Extract the (X, Y) coordinate from the center of the cell holding the provided text.  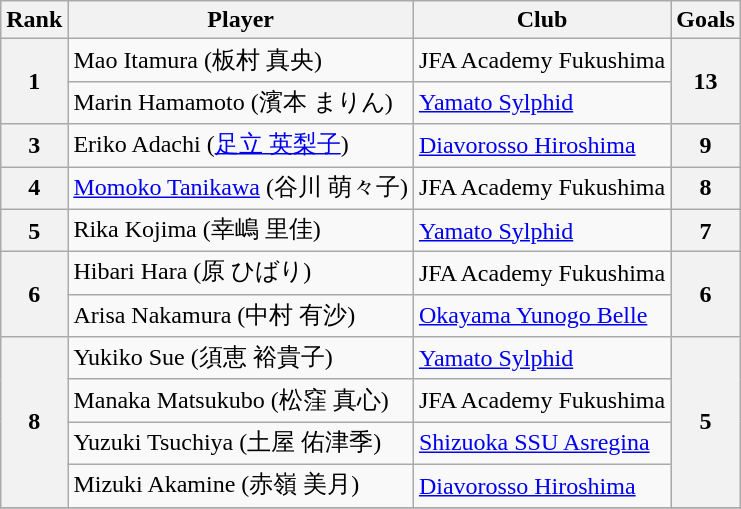
Rank (34, 20)
Eriko Adachi (足立 英梨子) (241, 146)
Yukiko Sue (須恵 裕貴子) (241, 358)
Hibari Hara (原 ひばり) (241, 274)
Arisa Nakamura (中村 有沙) (241, 316)
Marin Hamamoto (濱本 まりん) (241, 102)
9 (706, 146)
4 (34, 188)
Club (542, 20)
13 (706, 82)
Goals (706, 20)
7 (706, 230)
1 (34, 82)
Yuzuki Tsuchiya (土屋 佑津季) (241, 444)
Rika Kojima (幸嶋 里佳) (241, 230)
Player (241, 20)
Manaka Matsukubo (松窪 真心) (241, 400)
Okayama Yunogo Belle (542, 316)
Mizuki Akamine (赤嶺 美月) (241, 486)
Momoko Tanikawa (谷川 萌々子) (241, 188)
Shizuoka SSU Asregina (542, 444)
3 (34, 146)
Mao Itamura (板村 真央) (241, 60)
